Locate the cell with the specified text and output its [x, y] center coordinate. 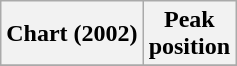
Peakposition [189, 34]
Chart (2002) [72, 34]
